Detect which cell encompasses the target text, then output its [x, y] center coordinate. 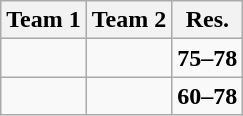
Res. [208, 20]
Team 2 [129, 20]
75–78 [208, 58]
60–78 [208, 96]
Team 1 [44, 20]
